From the cell containing the given text, extract its center point as [x, y] coordinate. 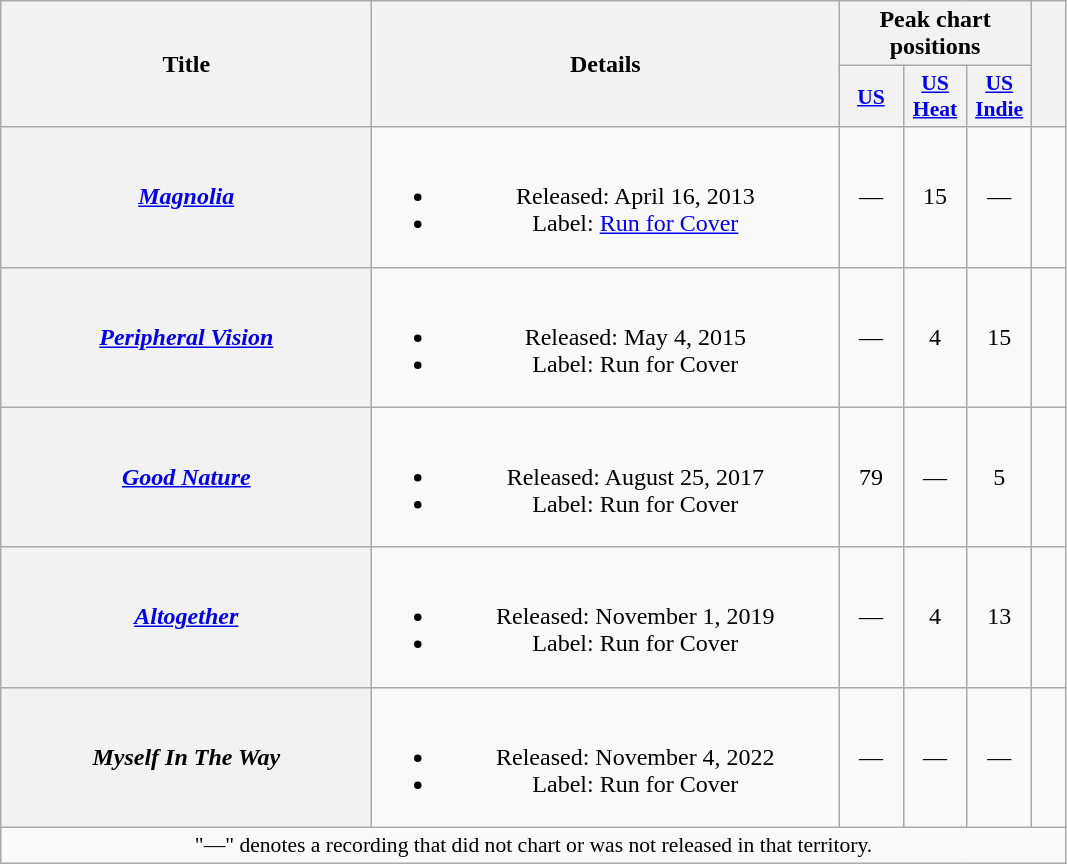
"—" denotes a recording that did not chart or was not released in that territory. [534, 845]
79 [871, 477]
Released: November 1, 2019Label: Run for Cover [606, 617]
Title [186, 64]
Released: August 25, 2017Label: Run for Cover [606, 477]
Released: April 16, 2013Label: Run for Cover [606, 197]
13 [999, 617]
Released: November 4, 2022Label: Run for Cover [606, 757]
Peak chart positions [935, 34]
US [871, 96]
USIndie [999, 96]
USHeat [935, 96]
Altogether [186, 617]
5 [999, 477]
Magnolia [186, 197]
Details [606, 64]
Good Nature [186, 477]
Released: May 4, 2015Label: Run for Cover [606, 337]
Myself In The Way [186, 757]
Peripheral Vision [186, 337]
